Find where the given text appears and provide that cell's center as (X, Y) coordinate. 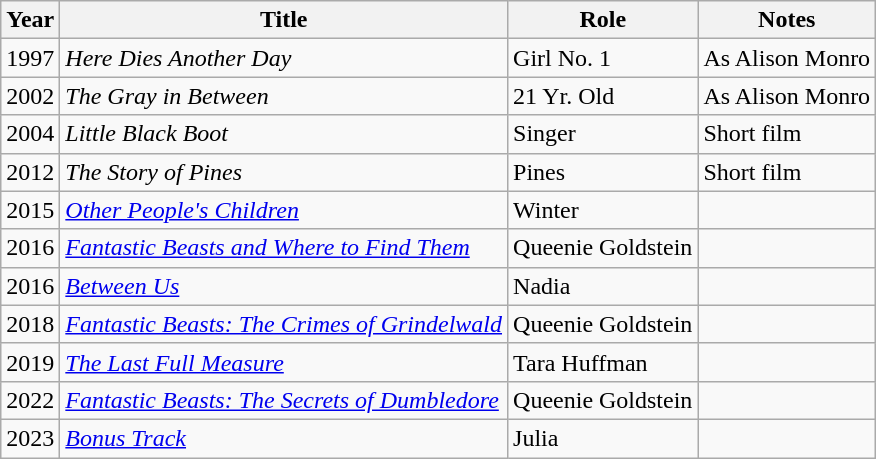
The Last Full Measure (284, 362)
2023 (30, 438)
Singer (603, 134)
2015 (30, 210)
Girl No. 1 (603, 58)
Here Dies Another Day (284, 58)
2012 (30, 172)
Other People's Children (284, 210)
Bonus Track (284, 438)
Nadia (603, 286)
2019 (30, 362)
Year (30, 20)
Between Us (284, 286)
Title (284, 20)
1997 (30, 58)
2004 (30, 134)
Little Black Boot (284, 134)
Fantastic Beasts: The Crimes of Grindelwald (284, 324)
Fantastic Beasts and Where to Find Them (284, 248)
2018 (30, 324)
Notes (787, 20)
Julia (603, 438)
Role (603, 20)
The Gray in Between (284, 96)
Tara Huffman (603, 362)
21 Yr. Old (603, 96)
Winter (603, 210)
2022 (30, 400)
The Story of Pines (284, 172)
Fantastic Beasts: The Secrets of Dumbledore (284, 400)
Pines (603, 172)
2002 (30, 96)
